For the text-containing cell, return its midpoint in (X, Y) coordinate format. 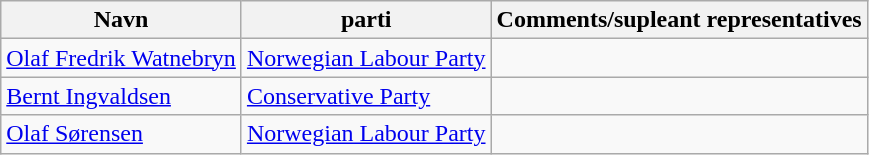
Olaf Fredrik Watnebryn (122, 58)
parti (366, 20)
Comments/supleant representatives (679, 20)
Conservative Party (366, 96)
Bernt Ingvaldsen (122, 96)
Olaf Sørensen (122, 134)
Navn (122, 20)
